Determine the [X, Y] coordinate at the center of the cell enclosing the given text.  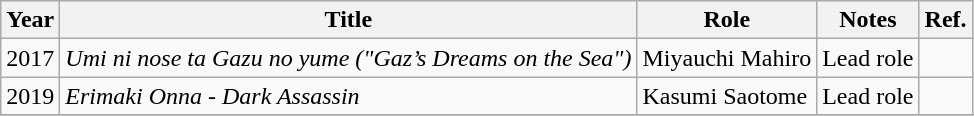
Umi ni nose ta Gazu no yume ("Gaz’s Dreams on the Sea") [348, 58]
Year [30, 20]
2017 [30, 58]
Title [348, 20]
Role [727, 20]
Erimaki Onna - Dark Assassin [348, 96]
Kasumi Saotome [727, 96]
2019 [30, 96]
Notes [868, 20]
Miyauchi Mahiro [727, 58]
Ref. [946, 20]
